Locate the cell with the specified text and output its [x, y] center coordinate. 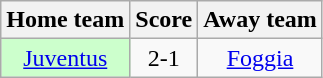
Score [164, 20]
Away team [260, 20]
Foggia [260, 58]
Home team [66, 20]
2-1 [164, 58]
Juventus [66, 58]
